Pinpoint the cell where the given text exists, returning its (x, y) midpoint coordinate. 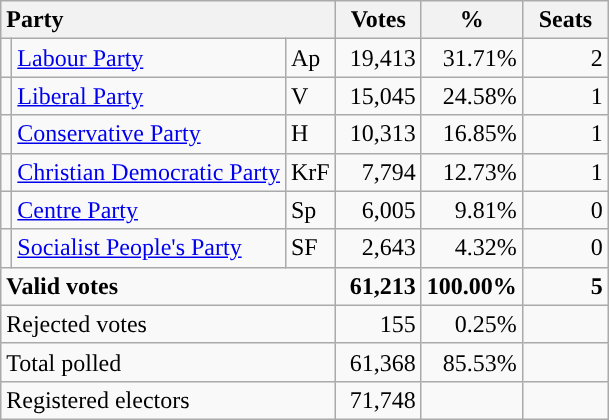
V (310, 96)
9.81% (472, 210)
12.73% (472, 172)
Christian Democratic Party (149, 172)
Rejected votes (168, 324)
Ap (310, 58)
4.32% (472, 248)
5 (565, 286)
7,794 (378, 172)
Conservative Party (149, 134)
KrF (310, 172)
Socialist People's Party (149, 248)
SF (310, 248)
10,313 (378, 134)
100.00% (472, 286)
H (310, 134)
2,643 (378, 248)
16.85% (472, 134)
Seats (565, 20)
0.25% (472, 324)
2 (565, 58)
85.53% (472, 362)
Labour Party (149, 58)
% (472, 20)
Liberal Party (149, 96)
Valid votes (168, 286)
Centre Party (149, 210)
24.58% (472, 96)
Sp (310, 210)
19,413 (378, 58)
61,368 (378, 362)
Registered electors (168, 400)
6,005 (378, 210)
155 (378, 324)
31.71% (472, 58)
Party (168, 20)
61,213 (378, 286)
Votes (378, 20)
Total polled (168, 362)
71,748 (378, 400)
15,045 (378, 96)
